Provide the [x, y] coordinate of the cell's center where the given text is located.  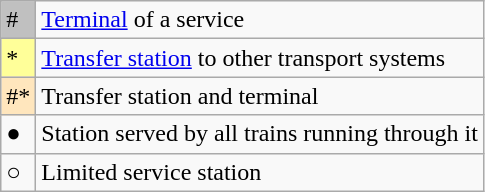
* [18, 58]
Limited service station [260, 172]
● [18, 134]
Station served by all trains running through it [260, 134]
Terminal of a service [260, 20]
Transfer station to other transport systems [260, 58]
# [18, 20]
#* [18, 96]
Transfer station and terminal [260, 96]
○ [18, 172]
